Determine the [x, y] coordinate at the center of the cell enclosing the given text.  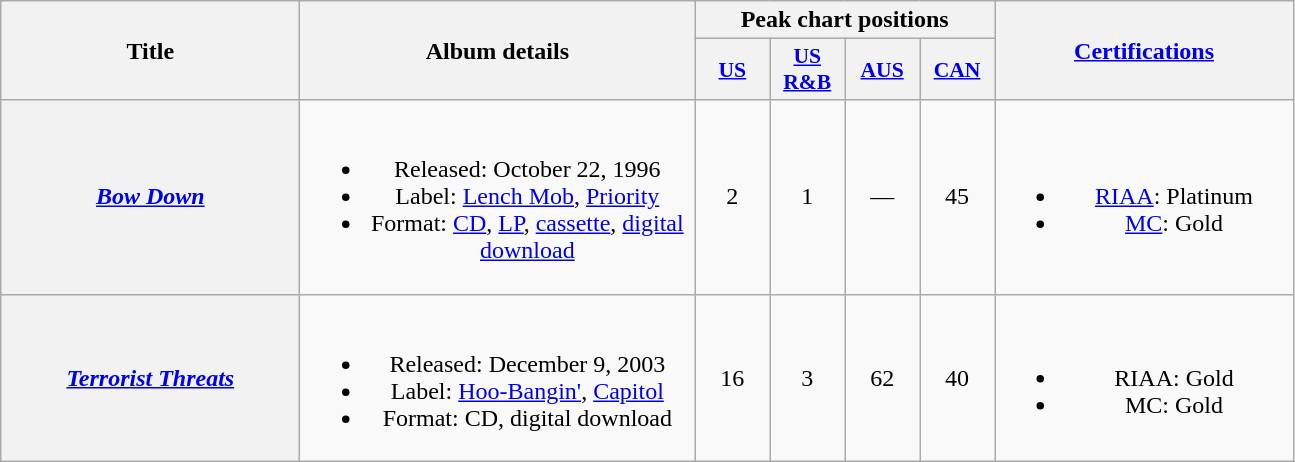
40 [958, 378]
16 [732, 378]
US [732, 70]
CAN [958, 70]
3 [808, 378]
Album details [498, 50]
Peak chart positions [845, 20]
62 [882, 378]
— [882, 197]
45 [958, 197]
Title [150, 50]
US R&B [808, 70]
Released: October 22, 1996Label: Lench Mob, PriorityFormat: CD, LP, cassette, digital download [498, 197]
Certifications [1144, 50]
RIAA: GoldMC: Gold [1144, 378]
RIAA: PlatinumMC: Gold [1144, 197]
Released: December 9, 2003Label: Hoo-Bangin', CapitolFormat: CD, digital download [498, 378]
Terrorist Threats [150, 378]
2 [732, 197]
1 [808, 197]
AUS [882, 70]
Bow Down [150, 197]
